Detect which cell encompasses the target text, then output its (X, Y) center coordinate. 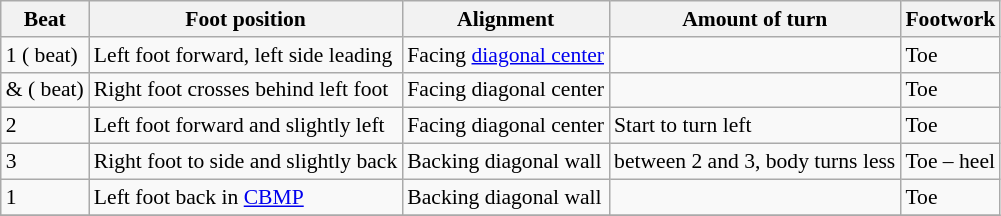
Alignment (506, 19)
Beat (45, 19)
2 (45, 126)
1 (45, 197)
Start to turn left (754, 126)
Right foot to side and slightly back (246, 162)
Foot position (246, 19)
Footwork (950, 19)
between 2 and 3, body turns less (754, 162)
Right foot crosses behind left foot (246, 90)
3 (45, 162)
Left foot forward, left side leading (246, 55)
1 ( beat) (45, 55)
Amount of turn (754, 19)
& ( beat) (45, 90)
Left foot forward and slightly left (246, 126)
Left foot back in CBMP (246, 197)
Toe – heel (950, 162)
